Provide the (X, Y) coordinate of the cell's center where the given text is located.  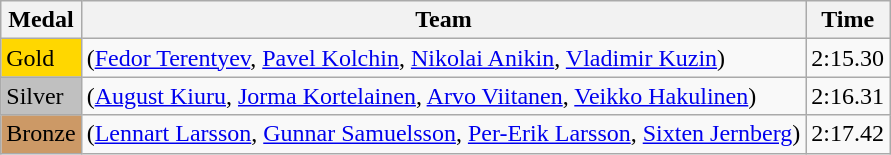
2:15.30 (848, 58)
Medal (41, 20)
Silver (41, 96)
Bronze (41, 134)
Gold (41, 58)
2:17.42 (848, 134)
Team (444, 20)
2:16.31 (848, 96)
Time (848, 20)
(Lennart Larsson, Gunnar Samuelsson, Per-Erik Larsson, Sixten Jernberg) (444, 134)
(August Kiuru, Jorma Kortelainen, Arvo Viitanen, Veikko Hakulinen) (444, 96)
(Fedor Terentyev, Pavel Kolchin, Nikolai Anikin, Vladimir Kuzin) (444, 58)
